Pinpoint the cell where the given text exists, returning its (x, y) midpoint coordinate. 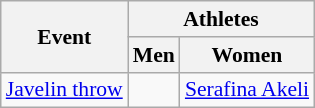
Women (247, 55)
Event (64, 36)
Javelin throw (64, 90)
Serafina Akeli (247, 90)
Men (154, 55)
Athletes (221, 19)
